Provide the [x, y] coordinate of the cell's center where the given text is located.  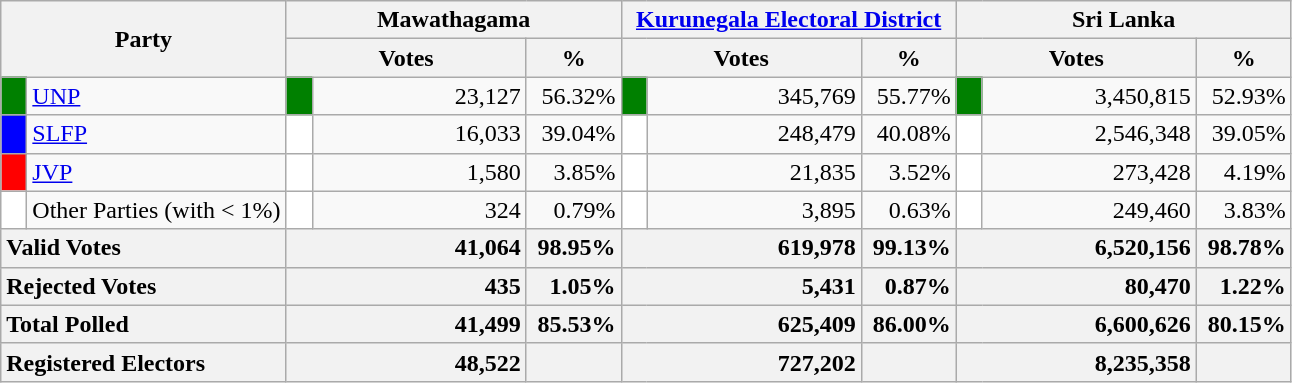
Registered Electors [144, 362]
3.83% [1244, 210]
1.05% [574, 286]
625,409 [741, 324]
48,522 [406, 362]
4.19% [1244, 172]
40.08% [908, 134]
Total Polled [144, 324]
21,835 [754, 172]
0.87% [908, 286]
41,064 [406, 248]
273,428 [1089, 172]
249,460 [1089, 210]
6,520,156 [1076, 248]
5,431 [741, 286]
Valid Votes [144, 248]
23,127 [419, 96]
39.05% [1244, 134]
8,235,358 [1076, 362]
80,470 [1076, 286]
3.52% [908, 172]
Sri Lanka [1124, 20]
80.15% [1244, 324]
345,769 [754, 96]
52.93% [1244, 96]
Kurunegala Electoral District [788, 20]
85.53% [574, 324]
0.79% [574, 210]
99.13% [908, 248]
619,978 [741, 248]
SLFP [156, 134]
55.77% [908, 96]
Mawathagama [454, 20]
UNP [156, 96]
Party [144, 39]
Rejected Votes [144, 286]
86.00% [908, 324]
JVP [156, 172]
3,450,815 [1089, 96]
435 [406, 286]
248,479 [754, 134]
39.04% [574, 134]
324 [419, 210]
1.22% [1244, 286]
16,033 [419, 134]
3.85% [574, 172]
1,580 [419, 172]
727,202 [741, 362]
6,600,626 [1076, 324]
41,499 [406, 324]
3,895 [754, 210]
0.63% [908, 210]
56.32% [574, 96]
2,546,348 [1089, 134]
98.95% [574, 248]
Other Parties (with < 1%) [156, 210]
98.78% [1244, 248]
